For the text-containing cell, return its midpoint in (x, y) coordinate format. 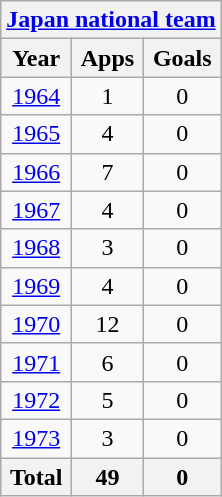
1966 (36, 172)
1971 (36, 362)
1970 (36, 324)
1968 (36, 248)
1973 (36, 438)
5 (108, 400)
Total (36, 477)
1 (108, 96)
Goals (182, 58)
1969 (36, 286)
7 (108, 172)
1964 (36, 96)
6 (108, 362)
Japan national team (111, 20)
Year (36, 58)
12 (108, 324)
49 (108, 477)
1972 (36, 400)
1967 (36, 210)
1965 (36, 134)
Apps (108, 58)
